Detect which cell encompasses the target text, then output its (X, Y) center coordinate. 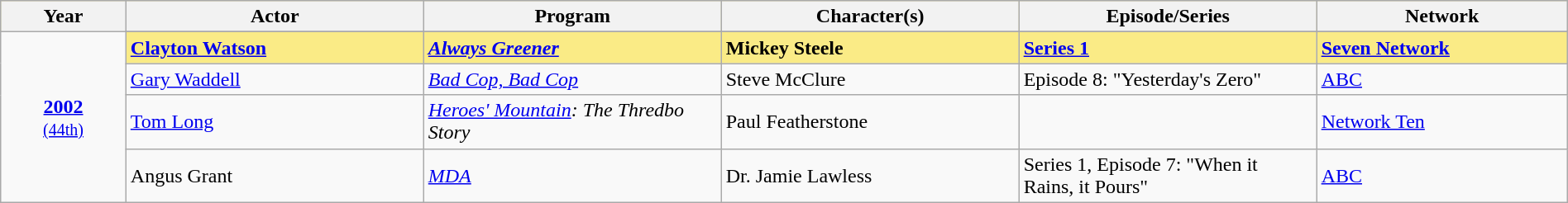
Steve McClure (870, 79)
Always Greener (572, 48)
Heroes' Mountain: The Thredbo Story (572, 122)
Program (572, 17)
Episode 8: "Yesterday's Zero" (1168, 79)
Actor (275, 17)
Character(s) (870, 17)
Dr. Jamie Lawless (870, 175)
Network Ten (1442, 122)
Mickey Steele (870, 48)
Episode/Series (1168, 17)
Gary Waddell (275, 79)
Tom Long (275, 122)
Paul Featherstone (870, 122)
Angus Grant (275, 175)
Network (1442, 17)
2002(44th) (64, 117)
Seven Network (1442, 48)
Series 1 (1168, 48)
Clayton Watson (275, 48)
Year (64, 17)
MDA (572, 175)
Bad Cop, Bad Cop (572, 79)
Series 1, Episode 7: "When it Rains, it Pours" (1168, 175)
